For the text-containing cell, return its midpoint in [x, y] coordinate format. 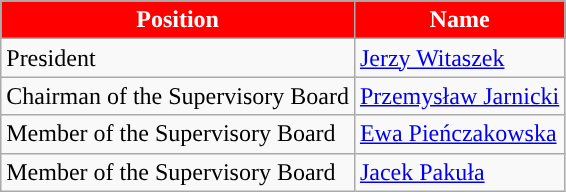
Jerzy Witaszek [459, 58]
Jacek Pakuła [459, 172]
Chairman of the Supervisory Board [178, 96]
Position [178, 20]
Przemysław Jarnicki [459, 96]
Name [459, 20]
Ewa Pieńczakowska [459, 134]
President [178, 58]
